Return the (X, Y) coordinate for the center point of the cell that contains the specified text.  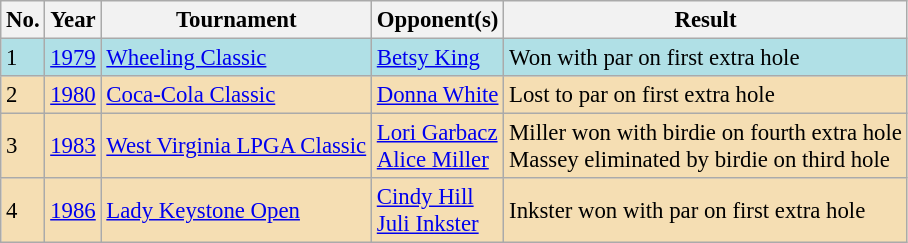
Betsy King (437, 58)
Won with par on first extra hole (706, 58)
2 (23, 95)
Donna White (437, 95)
3 (23, 146)
1980 (73, 95)
Inkster won with par on first extra hole (706, 210)
Lost to par on first extra hole (706, 95)
4 (23, 210)
Cindy Hill Juli Inkster (437, 210)
Opponent(s) (437, 20)
Miller won with birdie on fourth extra holeMassey eliminated by birdie on third hole (706, 146)
1986 (73, 210)
Wheeling Classic (236, 58)
Coca-Cola Classic (236, 95)
Lori Garbacz Alice Miller (437, 146)
Result (706, 20)
1983 (73, 146)
1979 (73, 58)
1 (23, 58)
No. (23, 20)
Lady Keystone Open (236, 210)
Year (73, 20)
West Virginia LPGA Classic (236, 146)
Tournament (236, 20)
